Identify which cell holds the provided text, then report its (X, Y) central coordinate. 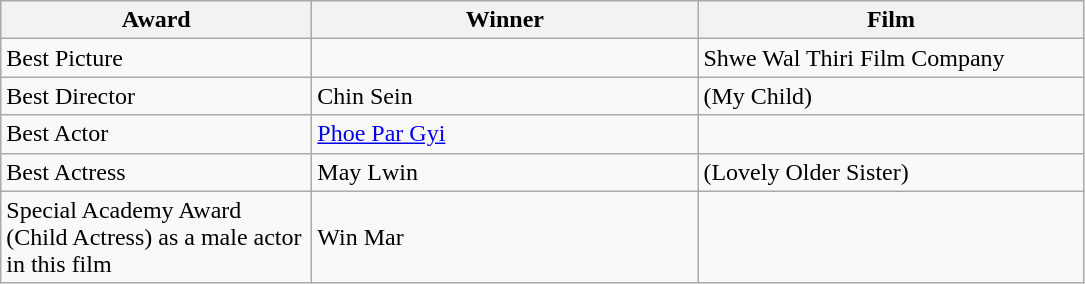
Best Picture (156, 58)
Shwe Wal Thiri Film Company (891, 58)
Special Academy Award (Child Actress) as a male actor in this film (156, 237)
Best Actress (156, 172)
Winner (505, 20)
Chin Sein (505, 96)
Phoe Par Gyi (505, 134)
May Lwin (505, 172)
Best Director (156, 96)
(Lovely Older Sister) (891, 172)
Best Actor (156, 134)
(My Child) (891, 96)
Film (891, 20)
Win Mar (505, 237)
Award (156, 20)
